Detect which cell encompasses the target text, then output its [X, Y] center coordinate. 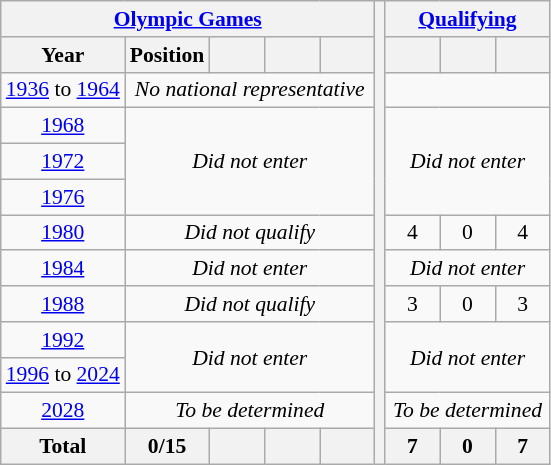
1976 [63, 197]
Position [167, 55]
2028 [63, 411]
1984 [63, 269]
Qualifying [468, 19]
1980 [63, 233]
Year [63, 55]
1988 [63, 304]
0/15 [167, 447]
1972 [63, 162]
1996 to 2024 [63, 375]
No national representative [250, 90]
Total [63, 447]
1968 [63, 126]
Olympic Games [188, 19]
1936 to 1964 [63, 90]
1992 [63, 340]
